Return [X, Y] of the center of cell containing provided text 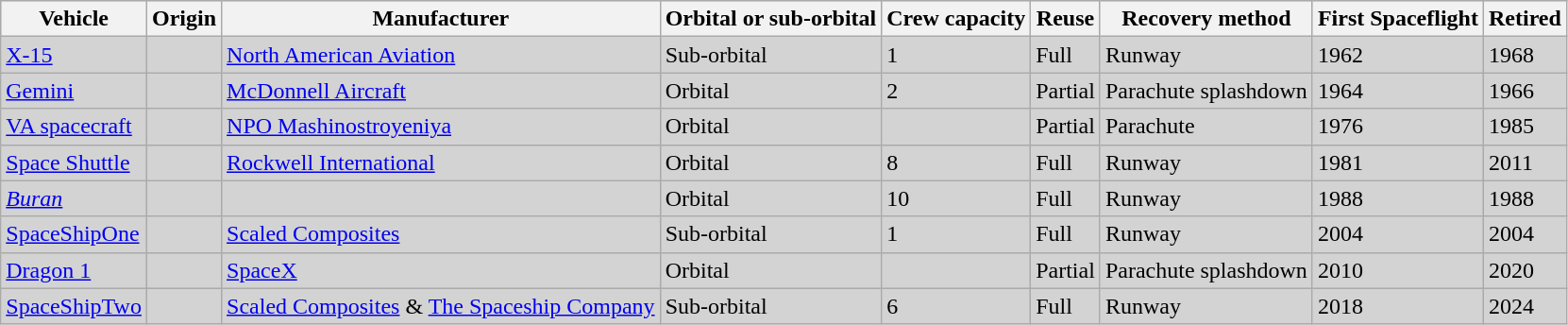
SpaceShipOne [74, 234]
Gemini [74, 91]
1976 [1397, 127]
First Spaceflight [1397, 19]
2 [956, 91]
Origin [183, 19]
2024 [1525, 306]
SpaceShipTwo [74, 306]
X-15 [74, 55]
Scaled Composites [442, 234]
1962 [1397, 55]
1985 [1525, 127]
Manufacturer [442, 19]
Space Shuttle [74, 162]
2018 [1397, 306]
Scaled Composites & The Spaceship Company [442, 306]
SpaceX [442, 270]
Recovery method [1206, 19]
Dragon 1 [74, 270]
Rockwell International [442, 162]
10 [956, 198]
Orbital or sub-orbital [770, 19]
1964 [1397, 91]
North American Aviation [442, 55]
Crew capacity [956, 19]
6 [956, 306]
Buran [74, 198]
1981 [1397, 162]
Retired [1525, 19]
NPO Mashinostroyeniya [442, 127]
2020 [1525, 270]
Parachute [1206, 127]
2010 [1397, 270]
VA spacecraft [74, 127]
8 [956, 162]
2011 [1525, 162]
McDonnell Aircraft [442, 91]
Reuse [1066, 19]
1966 [1525, 91]
Vehicle [74, 19]
1968 [1525, 55]
